Capture the cell that displays the provided text and extract its [X, Y] central coordinate. 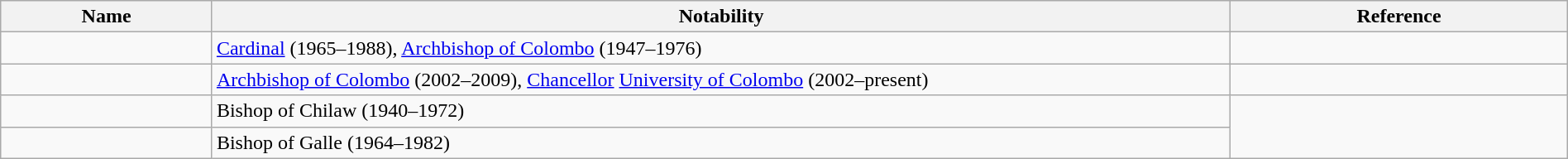
Reference [1399, 17]
Bishop of Chilaw (1940–1972) [721, 111]
Name [107, 17]
Notability [721, 17]
Bishop of Galle (1964–1982) [721, 142]
Archbishop of Colombo (2002–2009), Chancellor University of Colombo (2002–present) [721, 79]
Cardinal (1965–1988), Archbishop of Colombo (1947–1976) [721, 48]
